Output the [X, Y] coordinate of the center of the cell containing the given text.  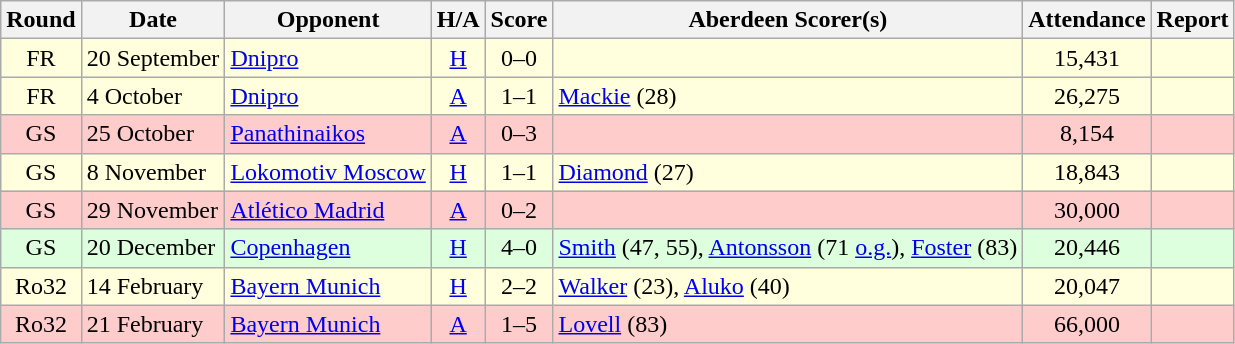
H/A [458, 20]
14 February [153, 286]
Score [519, 20]
26,275 [1087, 96]
Lovell (83) [788, 324]
Lokomotiv Moscow [328, 172]
18,843 [1087, 172]
4 October [153, 96]
Round [41, 20]
Mackie (28) [788, 96]
21 February [153, 324]
Smith (47, 55), Antonsson (71 o.g.), Foster (83) [788, 248]
8,154 [1087, 134]
29 November [153, 210]
Walker (23), Aluko (40) [788, 286]
25 October [153, 134]
Copenhagen [328, 248]
30,000 [1087, 210]
Diamond (27) [788, 172]
2–2 [519, 286]
20,446 [1087, 248]
Date [153, 20]
1–5 [519, 324]
20 September [153, 58]
Aberdeen Scorer(s) [788, 20]
20,047 [1087, 286]
Attendance [1087, 20]
Atlético Madrid [328, 210]
0–3 [519, 134]
20 December [153, 248]
15,431 [1087, 58]
0–2 [519, 210]
0–0 [519, 58]
Opponent [328, 20]
Report [1192, 20]
8 November [153, 172]
66,000 [1087, 324]
4–0 [519, 248]
Panathinaikos [328, 134]
